Determine the [X, Y] coordinate at the center of the cell enclosing the given text.  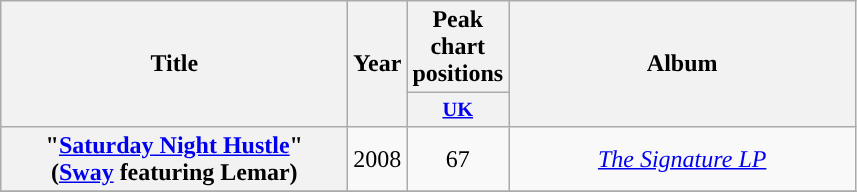
Year [378, 64]
Title [174, 64]
2008 [378, 158]
UK [458, 110]
Peak chart positions [458, 47]
The Signature LP [682, 158]
"Saturday Night Hustle" (Sway featuring Lemar) [174, 158]
67 [458, 158]
Album [682, 64]
